Locate the cell with the specified text and output its [x, y] center coordinate. 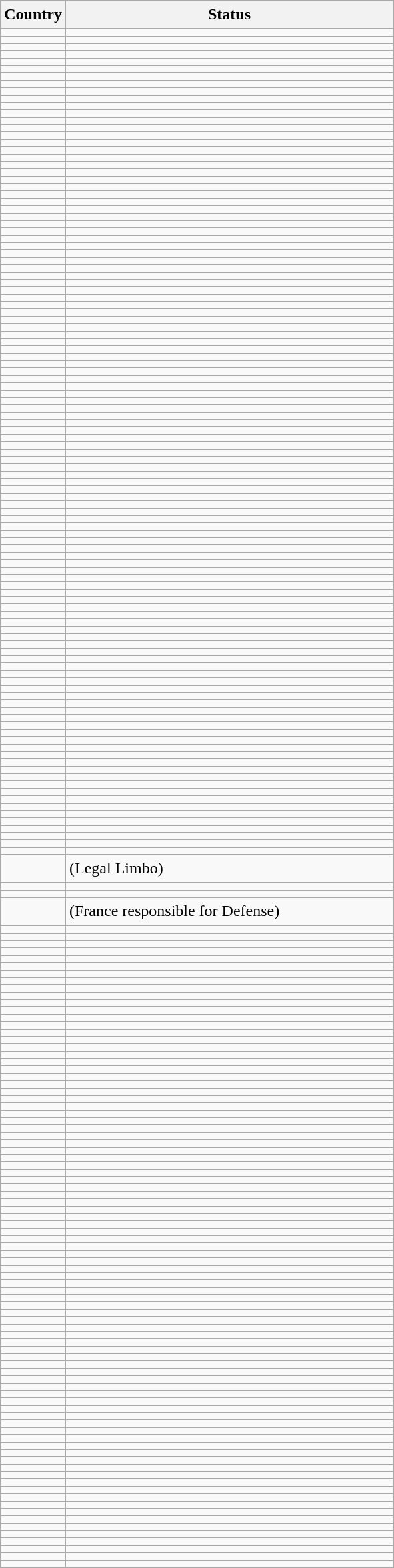
(France responsible for Defense) [229, 911]
Status [229, 15]
Country [33, 15]
(Legal Limbo) [229, 869]
